Pinpoint the cell where the given text exists, returning its (x, y) midpoint coordinate. 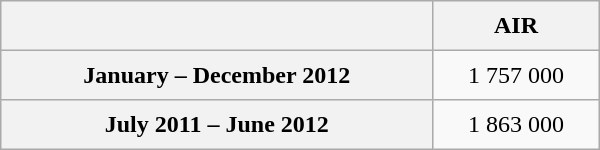
1 863 000 (516, 125)
January – December 2012 (217, 75)
July 2011 – June 2012 (217, 125)
1 757 000 (516, 75)
AIR (516, 26)
